Find where the given text appears and provide that cell's center as (X, Y) coordinate. 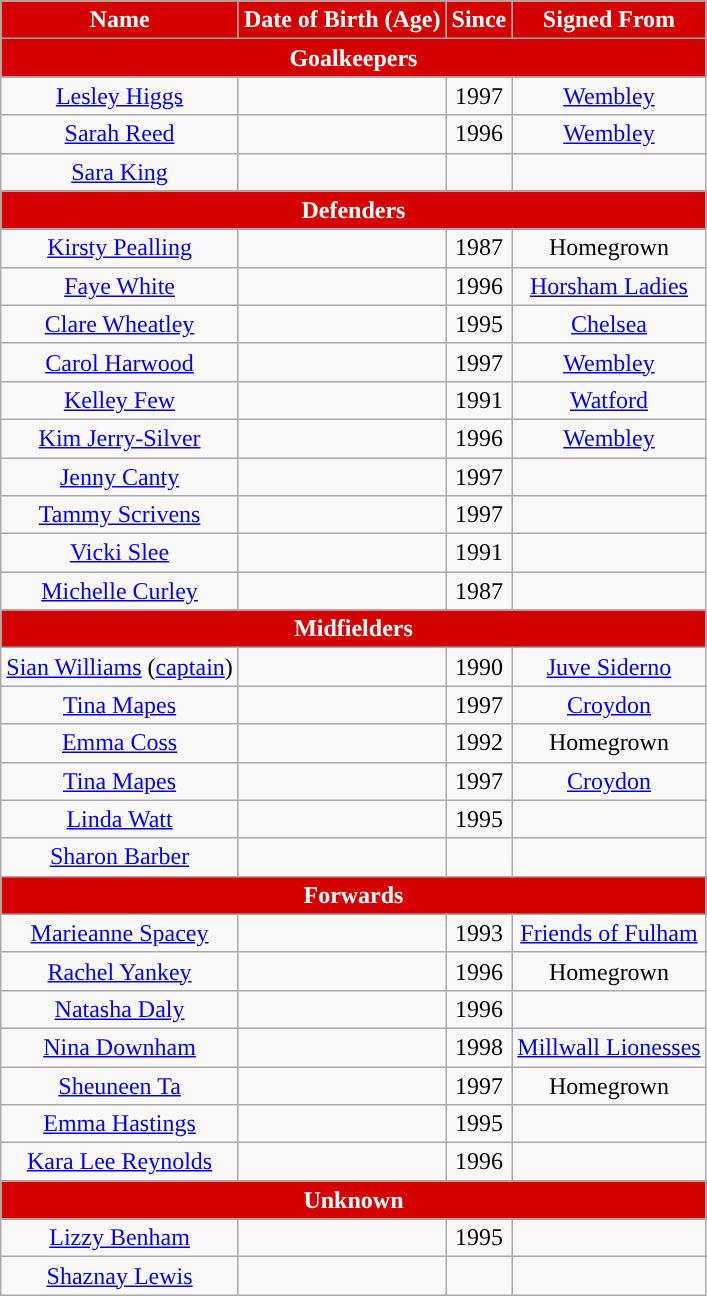
Carol Harwood (120, 362)
Chelsea (609, 324)
Michelle Curley (120, 591)
Goalkeepers (354, 58)
Unknown (354, 1200)
Sharon Barber (120, 857)
Clare Wheatley (120, 324)
Nina Downham (120, 1047)
Lesley Higgs (120, 96)
Shaznay Lewis (120, 1276)
Linda Watt (120, 819)
Watford (609, 400)
Forwards (354, 895)
Natasha Daly (120, 1009)
Emma Hastings (120, 1124)
1998 (479, 1047)
Sheuneen Ta (120, 1085)
Faye White (120, 286)
Vicki Slee (120, 553)
Rachel Yankey (120, 971)
Marieanne Spacey (120, 933)
Kara Lee Reynolds (120, 1162)
1992 (479, 743)
Date of Birth (Age) (342, 20)
Kirsty Pealling (120, 248)
Signed From (609, 20)
Emma Coss (120, 743)
Millwall Lionesses (609, 1047)
Sian Williams (captain) (120, 667)
Midfielders (354, 629)
Horsham Ladies (609, 286)
1990 (479, 667)
Sarah Reed (120, 134)
Juve Siderno (609, 667)
Name (120, 20)
Jenny Canty (120, 477)
Friends of Fulham (609, 933)
1993 (479, 933)
Tammy Scrivens (120, 515)
Sara King (120, 172)
Kelley Few (120, 400)
Kim Jerry-Silver (120, 438)
Defenders (354, 210)
Lizzy Benham (120, 1238)
Since (479, 20)
